Detect which cell encompasses the target text, then output its [X, Y] center coordinate. 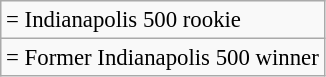
= Former Indianapolis 500 winner [162, 58]
= Indianapolis 500 rookie [162, 20]
